Locate the cell with the specified text and output its (X, Y) center coordinate. 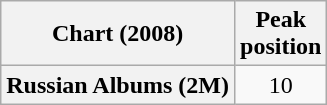
Peakposition (281, 34)
Russian Albums (2M) (118, 85)
Chart (2008) (118, 34)
10 (281, 85)
